For the text-containing cell, return its midpoint in (X, Y) coordinate format. 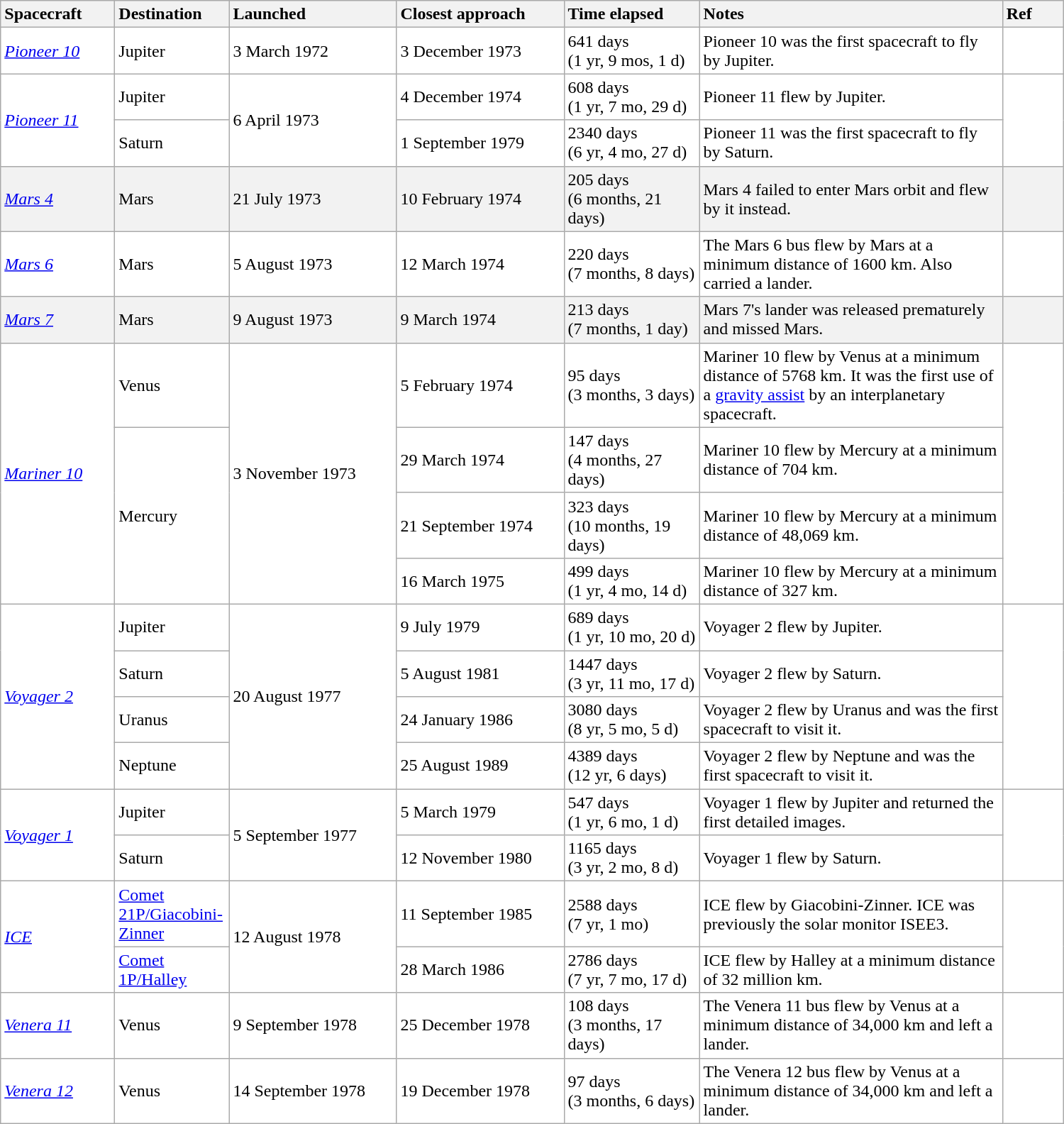
28 March 1986 (480, 969)
Destination (172, 14)
2588 days(7 yr, 1 mo) (631, 914)
Mariner 10 (58, 473)
Pioneer 11 (58, 120)
9 March 1974 (480, 319)
12 November 1980 (480, 859)
147 days(4 months, 27 days) (631, 460)
641 days(1 yr, 9 mos, 1 d) (631, 51)
Mars 4 (58, 199)
1165 days(3 yr, 2 mo, 8 d) (631, 859)
Voyager 1 flew by Saturn. (851, 859)
Mars 4 failed to enter Mars orbit and flew by it instead. (851, 199)
608 days(1 yr, 7 mo, 29 d) (631, 97)
5 September 1977 (313, 835)
Comet 21P/Giacobini-Zinner (172, 914)
5 March 1979 (480, 812)
Uranus (172, 720)
Mercury (172, 515)
323 days(10 months, 19 days) (631, 525)
108 days(3 months, 17 days) (631, 1025)
24 January 1986 (480, 720)
29 March 1974 (480, 460)
Voyager 2 (58, 696)
220 days(7 months, 8 days) (631, 264)
The Venera 11 bus flew by Venus at a minimum distance of 34,000 km and left a lander. (851, 1025)
5 August 1973 (313, 264)
689 days(1 yr, 10 mo, 20 d) (631, 627)
Mars 7's lander was released prematurely and missed Mars. (851, 319)
25 December 1978 (480, 1025)
Voyager 2 flew by Saturn. (851, 673)
Launched (313, 14)
205 days(6 months, 21 days) (631, 199)
1 September 1979 (480, 143)
Voyager 1 flew by Jupiter and returned the first detailed images. (851, 812)
The Venera 12 bus flew by Venus at a minimum distance of 34,000 km and left a lander. (851, 1091)
ICE (58, 937)
Neptune (172, 766)
2340 days(6 yr, 4 mo, 27 d) (631, 143)
Pioneer 11 was the first spacecraft to fly by Saturn. (851, 143)
Ref (1033, 14)
213 days(7 months, 1 day) (631, 319)
5 August 1981 (480, 673)
3 November 1973 (313, 473)
Mars 6 (58, 264)
12 March 1974 (480, 264)
9 July 1979 (480, 627)
2786 days(7 yr, 7 mo, 17 d) (631, 969)
Spacecraft (58, 14)
Pioneer 10 was the first spacecraft to fly by Jupiter. (851, 51)
3 December 1973 (480, 51)
20 August 1977 (313, 696)
Venera 11 (58, 1025)
Mariner 10 flew by Mercury at a minimum distance of 704 km. (851, 460)
95 days(3 months, 3 days) (631, 385)
Mars 7 (58, 319)
Time elapsed (631, 14)
3 March 1972 (313, 51)
25 August 1989 (480, 766)
Voyager 2 flew by Jupiter. (851, 627)
Mariner 10 flew by Mercury at a minimum distance of 48,069 km. (851, 525)
Voyager 2 flew by Neptune and was the first spacecraft to visit it. (851, 766)
4 December 1974 (480, 97)
6 April 1973 (313, 120)
Notes (851, 14)
Voyager 2 flew by Uranus and was the first spacecraft to visit it. (851, 720)
ICE flew by Halley at a minimum distance of 32 million km. (851, 969)
12 August 1978 (313, 937)
21 July 1973 (313, 199)
97 days(3 months, 6 days) (631, 1091)
Pioneer 10 (58, 51)
Voyager 1 (58, 835)
Mariner 10 flew by Mercury at a minimum distance of 327 km. (851, 580)
4389 days(12 yr, 6 days) (631, 766)
16 March 1975 (480, 580)
3080 days(8 yr, 5 mo, 5 d) (631, 720)
Venera 12 (58, 1091)
499 days(1 yr, 4 mo, 14 d) (631, 580)
Closest approach (480, 14)
ICE flew by Giacobini-Zinner. ICE was previously the solar monitor ISEE3. (851, 914)
547 days(1 yr, 6 mo, 1 d) (631, 812)
5 February 1974 (480, 385)
10 February 1974 (480, 199)
The Mars 6 bus flew by Mars at a minimum distance of 1600 km. Also carried a lander. (851, 264)
1447 days(3 yr, 11 mo, 17 d) (631, 673)
14 September 1978 (313, 1091)
19 December 1978 (480, 1091)
Comet 1P/Halley (172, 969)
9 September 1978 (313, 1025)
Mariner 10 flew by Venus at a minimum distance of 5768 km. It was the first use of a gravity assist by an interplanetary spacecraft. (851, 385)
Pioneer 11 flew by Jupiter. (851, 97)
21 September 1974 (480, 525)
11 September 1985 (480, 914)
9 August 1973 (313, 319)
